Capture the cell that displays the provided text and extract its [x, y] central coordinate. 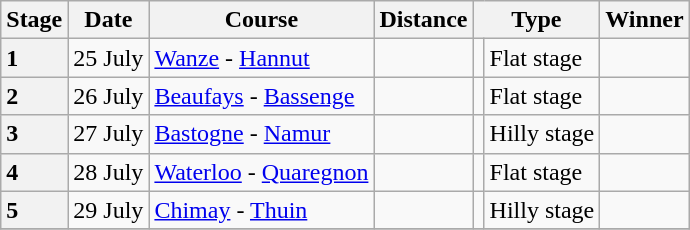
29 July [108, 210]
Beaufays - Bassenge [262, 96]
Distance [424, 20]
Stage [34, 20]
28 July [108, 172]
2 [34, 96]
25 July [108, 58]
Winner [644, 20]
Date [108, 20]
Waterloo - Quaregnon [262, 172]
3 [34, 134]
Type [536, 20]
5 [34, 210]
4 [34, 172]
26 July [108, 96]
Chimay - Thuin [262, 210]
27 July [108, 134]
Bastogne - Namur [262, 134]
1 [34, 58]
Wanze - Hannut [262, 58]
Course [262, 20]
